Find where the given text appears and provide that cell's center as [X, Y] coordinate. 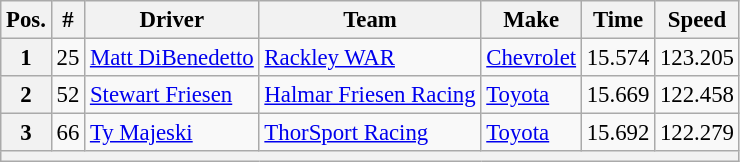
# [68, 20]
Team [370, 20]
ThorSport Racing [370, 133]
1 [26, 58]
Speed [698, 20]
123.205 [698, 58]
Ty Majeski [172, 133]
Time [618, 20]
Pos. [26, 20]
Make [531, 20]
15.574 [618, 58]
Halmar Friesen Racing [370, 95]
122.279 [698, 133]
Chevrolet [531, 58]
52 [68, 95]
Matt DiBenedetto [172, 58]
122.458 [698, 95]
2 [26, 95]
66 [68, 133]
25 [68, 58]
15.692 [618, 133]
Rackley WAR [370, 58]
Driver [172, 20]
3 [26, 133]
Stewart Friesen [172, 95]
15.669 [618, 95]
